Provide the [x, y] coordinate of the cell's center where the given text is located.  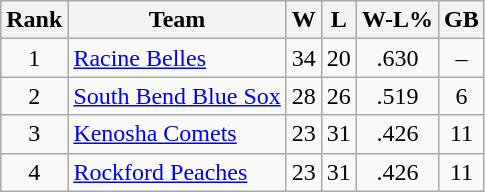
6 [462, 96]
South Bend Blue Sox [177, 96]
26 [338, 96]
– [462, 58]
W [304, 20]
20 [338, 58]
4 [34, 172]
2 [34, 96]
.630 [397, 58]
.519 [397, 96]
Rockford Peaches [177, 172]
3 [34, 134]
34 [304, 58]
Team [177, 20]
1 [34, 58]
Racine Belles [177, 58]
GB [462, 20]
Kenosha Comets [177, 134]
Rank [34, 20]
L [338, 20]
28 [304, 96]
W-L% [397, 20]
